Output the (X, Y) coordinate of the center of the cell containing the given text.  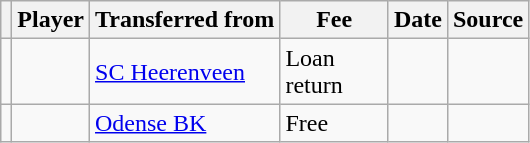
Loan return (334, 72)
Odense BK (185, 123)
SC Heerenveen (185, 72)
Source (488, 20)
Transferred from (185, 20)
Date (418, 20)
Player (51, 20)
Fee (334, 20)
Free (334, 123)
